Locate the cell with the specified text and output its [x, y] center coordinate. 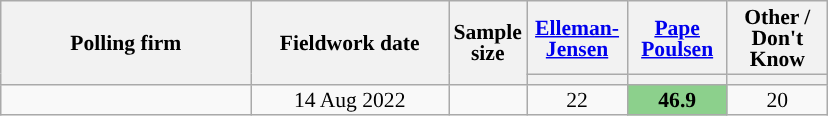
46.9 [677, 100]
22 [577, 100]
Polling firm [126, 42]
Samplesize [487, 42]
Elleman-Jensen [577, 38]
Other / Don't Know [777, 38]
Fieldwork date [350, 42]
14 Aug 2022 [350, 100]
20 [777, 100]
Pape Poulsen [677, 38]
